Return (X, Y) of the center of cell containing provided text 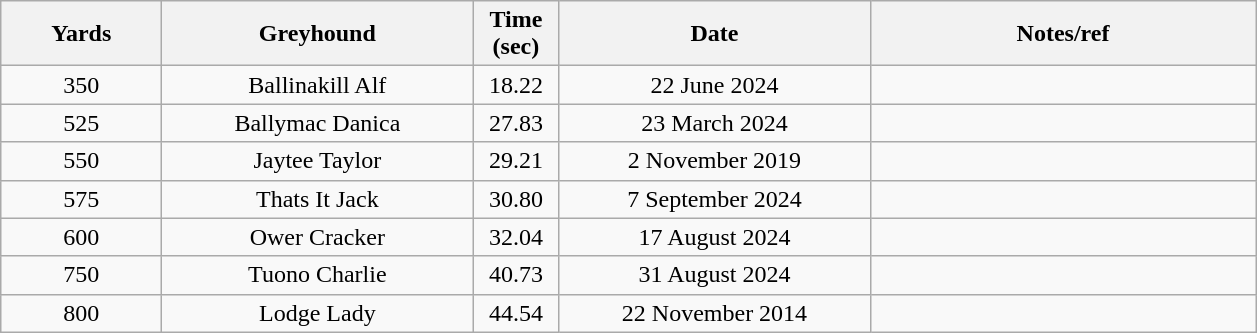
31 August 2024 (714, 275)
18.22 (516, 85)
7 September 2024 (714, 199)
600 (82, 237)
550 (82, 161)
Date (714, 34)
40.73 (516, 275)
Ballymac Danica (318, 123)
750 (82, 275)
Thats It Jack (318, 199)
525 (82, 123)
30.80 (516, 199)
Tuono Charlie (318, 275)
29.21 (516, 161)
17 August 2024 (714, 237)
Notes/ref (1063, 34)
Ower Cracker (318, 237)
23 March 2024 (714, 123)
575 (82, 199)
Ballinakill Alf (318, 85)
Time (sec) (516, 34)
22 November 2014 (714, 313)
32.04 (516, 237)
Lodge Lady (318, 313)
22 June 2024 (714, 85)
Jaytee Taylor (318, 161)
Yards (82, 34)
2 November 2019 (714, 161)
Greyhound (318, 34)
800 (82, 313)
350 (82, 85)
27.83 (516, 123)
44.54 (516, 313)
